Extract the [X, Y] coordinate from the center of the cell holding the provided text.  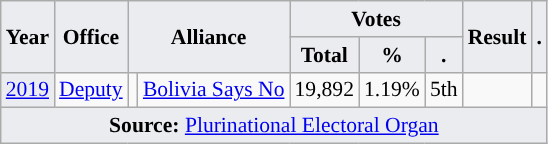
Year [28, 36]
5th [444, 90]
Alliance [209, 36]
Total [324, 55]
1.19% [392, 90]
% [392, 55]
2019 [28, 90]
Source: Plurinational Electoral Organ [274, 126]
19,892 [324, 90]
Office [91, 36]
Deputy [91, 90]
Votes [376, 19]
Bolivia Says No [214, 90]
Result [498, 36]
